Find where the given text appears and provide that cell's center as (X, Y) coordinate. 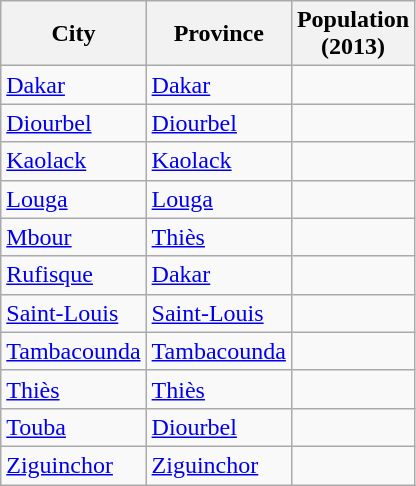
Rufisque (74, 275)
Touba (74, 427)
Population(2013) (352, 34)
Province (218, 34)
Mbour (74, 237)
City (74, 34)
